Scan for the cell matching the given text and deliver its [X, Y] coordinate at center. 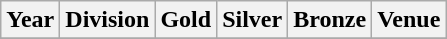
Gold [186, 20]
Venue [409, 20]
Year [30, 20]
Division [108, 20]
Bronze [330, 20]
Silver [252, 20]
